Find where the given text appears and provide that cell's center as (x, y) coordinate. 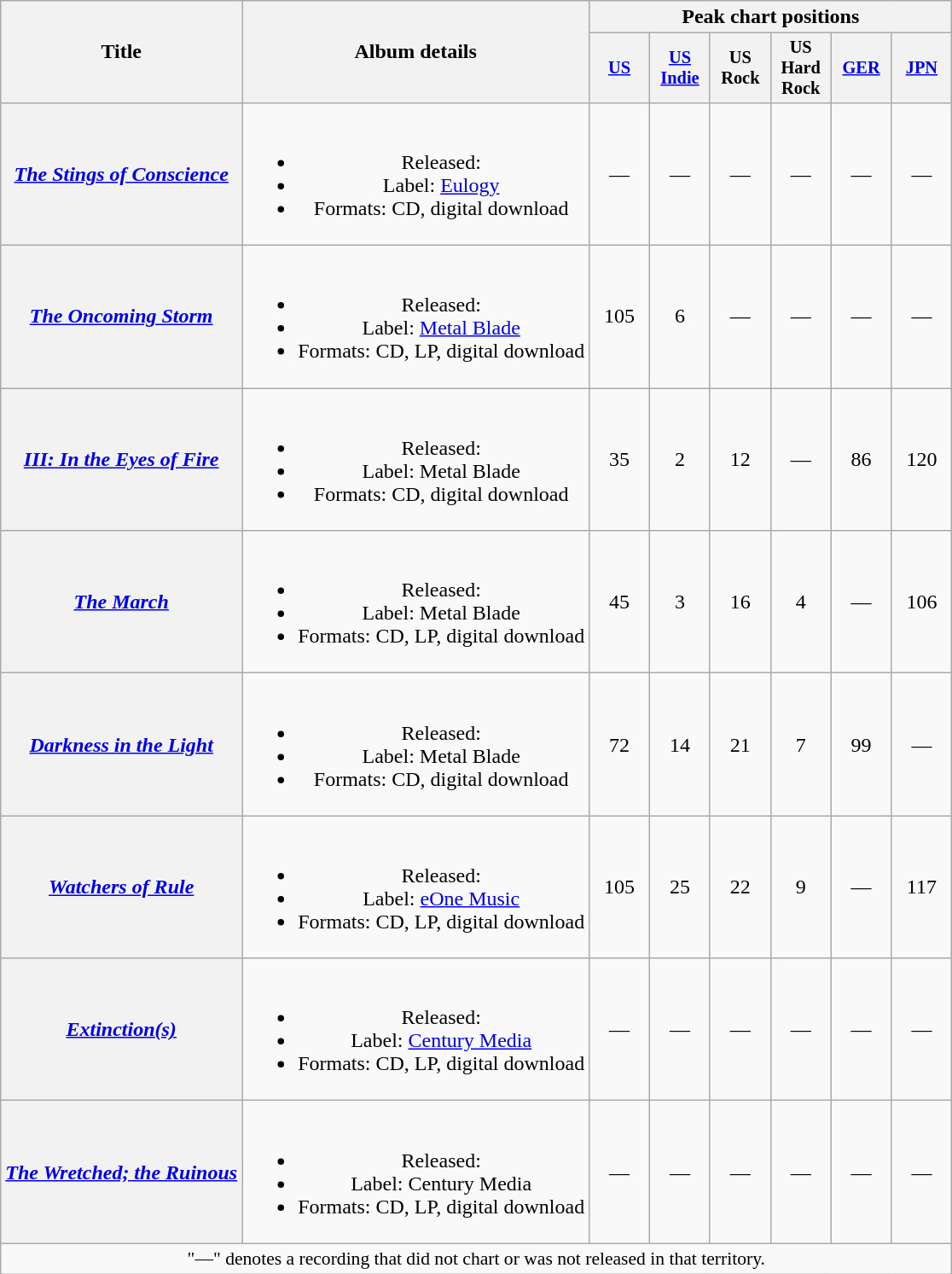
6 (681, 317)
Album details (416, 52)
72 (619, 744)
Released: Label: EulogyFormats: CD, digital download (416, 174)
120 (921, 459)
35 (619, 459)
22 (740, 887)
Extinction(s) (121, 1029)
Peak chart positions (771, 17)
4 (800, 602)
14 (681, 744)
USHardRock (800, 68)
45 (619, 602)
USRock (740, 68)
86 (862, 459)
12 (740, 459)
25 (681, 887)
"—" denotes a recording that did not chart or was not released in that territory. (476, 1259)
The Stings of Conscience (121, 174)
106 (921, 602)
JPN (921, 68)
99 (862, 744)
Darkness in the Light (121, 744)
The March (121, 602)
2 (681, 459)
16 (740, 602)
Released: Label: eOne MusicFormats: CD, LP, digital download (416, 887)
9 (800, 887)
GER (862, 68)
7 (800, 744)
The Oncoming Storm (121, 317)
USIndie (681, 68)
US (619, 68)
21 (740, 744)
117 (921, 887)
The Wretched; the Ruinous (121, 1172)
Watchers of Rule (121, 887)
III: In the Eyes of Fire (121, 459)
3 (681, 602)
Title (121, 52)
